Detect which cell encompasses the target text, then output its (X, Y) center coordinate. 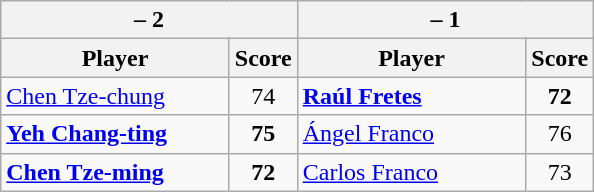
Carlos Franco (412, 172)
Chen Tze-ming (116, 172)
– 2 (150, 20)
76 (560, 134)
– 1 (446, 20)
Chen Tze-chung (116, 96)
Raúl Fretes (412, 96)
74 (263, 96)
Ángel Franco (412, 134)
Yeh Chang-ting (116, 134)
75 (263, 134)
73 (560, 172)
